Extract the (X, Y) coordinate from the center of the cell holding the provided text.  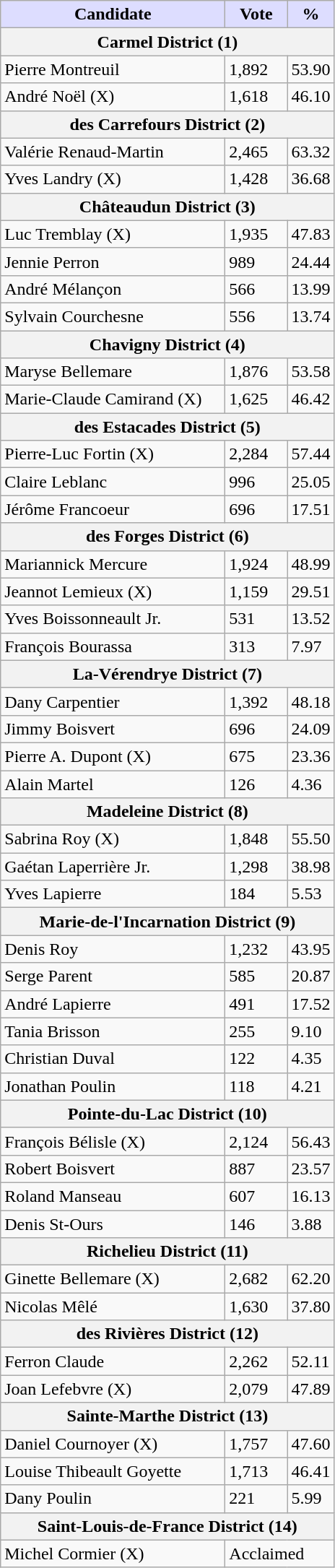
13.74 (310, 316)
1,924 (256, 564)
1,892 (256, 69)
122 (256, 1059)
585 (256, 976)
Daniel Cournoyer (X) (113, 1444)
24.09 (310, 729)
57.44 (310, 454)
118 (256, 1086)
53.58 (310, 372)
Sainte-Marthe District (13) (167, 1416)
Denis St-Ours (113, 1224)
4.21 (310, 1086)
des Forges District (6) (167, 537)
André Mélançon (113, 289)
1,757 (256, 1444)
1,630 (256, 1307)
Denis Roy (113, 949)
1,848 (256, 839)
4.35 (310, 1059)
1,428 (256, 179)
1,935 (256, 234)
Sylvain Courchesne (113, 316)
23.36 (310, 756)
146 (256, 1224)
2,262 (256, 1361)
Michel Cormier (X) (113, 1554)
221 (256, 1499)
Tania Brisson (113, 1031)
Marie-Claude Camirand (X) (113, 399)
Acclaimed (280, 1554)
Joan Lefebvre (X) (113, 1389)
Nicolas Mêlé (113, 1307)
Dany Carpentier (113, 701)
Jeannot Lemieux (X) (113, 592)
Alain Martel (113, 784)
Jennie Perron (113, 261)
16.13 (310, 1196)
55.50 (310, 839)
4.36 (310, 784)
2,682 (256, 1279)
46.41 (310, 1471)
996 (256, 482)
24.44 (310, 261)
531 (256, 619)
% (310, 14)
Serge Parent (113, 976)
566 (256, 289)
Luc Tremblay (X) (113, 234)
Richelieu District (11) (167, 1252)
46.10 (310, 97)
17.51 (310, 509)
André Noël (X) (113, 97)
126 (256, 784)
La-Vérendrye District (7) (167, 674)
Jérôme Francoeur (113, 509)
Madeleine District (8) (167, 812)
37.80 (310, 1307)
François Bourassa (113, 646)
13.99 (310, 289)
Candidate (113, 14)
887 (256, 1169)
Vote (256, 14)
3.88 (310, 1224)
Sabrina Roy (X) (113, 839)
Saint-Louis-de-France District (14) (167, 1526)
13.52 (310, 619)
des Estacades District (5) (167, 427)
des Carrefours District (2) (167, 124)
2,465 (256, 152)
Valérie Renaud-Martin (113, 152)
Carmel District (1) (167, 42)
46.42 (310, 399)
491 (256, 1004)
1,392 (256, 701)
1,232 (256, 949)
23.57 (310, 1169)
48.99 (310, 564)
Marie-de-l'Incarnation District (9) (167, 922)
47.60 (310, 1444)
9.10 (310, 1031)
Ginette Bellemare (X) (113, 1279)
607 (256, 1196)
29.51 (310, 592)
313 (256, 646)
36.68 (310, 179)
Yves Landry (X) (113, 179)
Dany Poulin (113, 1499)
63.32 (310, 152)
des Rivières District (12) (167, 1334)
André Lapierre (113, 1004)
556 (256, 316)
Chavigny District (4) (167, 345)
Jonathan Poulin (113, 1086)
48.18 (310, 701)
Gaétan Laperrière Jr. (113, 867)
Châteaudun District (3) (167, 207)
7.97 (310, 646)
Mariannick Mercure (113, 564)
43.95 (310, 949)
38.98 (310, 867)
Pierre-Luc Fortin (X) (113, 454)
2,079 (256, 1389)
1,713 (256, 1471)
17.52 (310, 1004)
Pointe-du-Lac District (10) (167, 1114)
Ferron Claude (113, 1361)
Maryse Bellemare (113, 372)
62.20 (310, 1279)
1,876 (256, 372)
Yves Lapierre (113, 894)
47.83 (310, 234)
Pierre Montreuil (113, 69)
47.89 (310, 1389)
25.05 (310, 482)
Yves Boissonneault Jr. (113, 619)
François Bélisle (X) (113, 1141)
1,298 (256, 867)
255 (256, 1031)
Christian Duval (113, 1059)
2,284 (256, 454)
52.11 (310, 1361)
184 (256, 894)
5.99 (310, 1499)
5.53 (310, 894)
56.43 (310, 1141)
Claire Leblanc (113, 482)
2,124 (256, 1141)
1,159 (256, 592)
Louise Thibeault Goyette (113, 1471)
989 (256, 261)
53.90 (310, 69)
1,625 (256, 399)
1,618 (256, 97)
20.87 (310, 976)
Roland Manseau (113, 1196)
Jimmy Boisvert (113, 729)
675 (256, 756)
Robert Boisvert (113, 1169)
Pierre A. Dupont (X) (113, 756)
